Detect which cell encompasses the target text, then output its [X, Y] center coordinate. 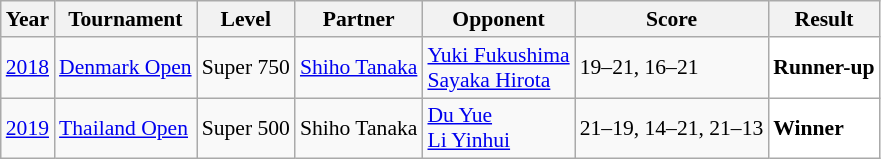
Yuki Fukushima Sayaka Hirota [498, 68]
Super 750 [246, 68]
Thailand Open [126, 128]
Super 500 [246, 128]
Year [28, 19]
Partner [359, 19]
Result [824, 19]
Du Yue Li Yinhui [498, 128]
Runner-up [824, 68]
Opponent [498, 19]
Tournament [126, 19]
Winner [824, 128]
Score [672, 19]
2018 [28, 68]
21–19, 14–21, 21–13 [672, 128]
Level [246, 19]
Denmark Open [126, 68]
2019 [28, 128]
19–21, 16–21 [672, 68]
